Pinpoint the cell where the given text exists, returning its [x, y] midpoint coordinate. 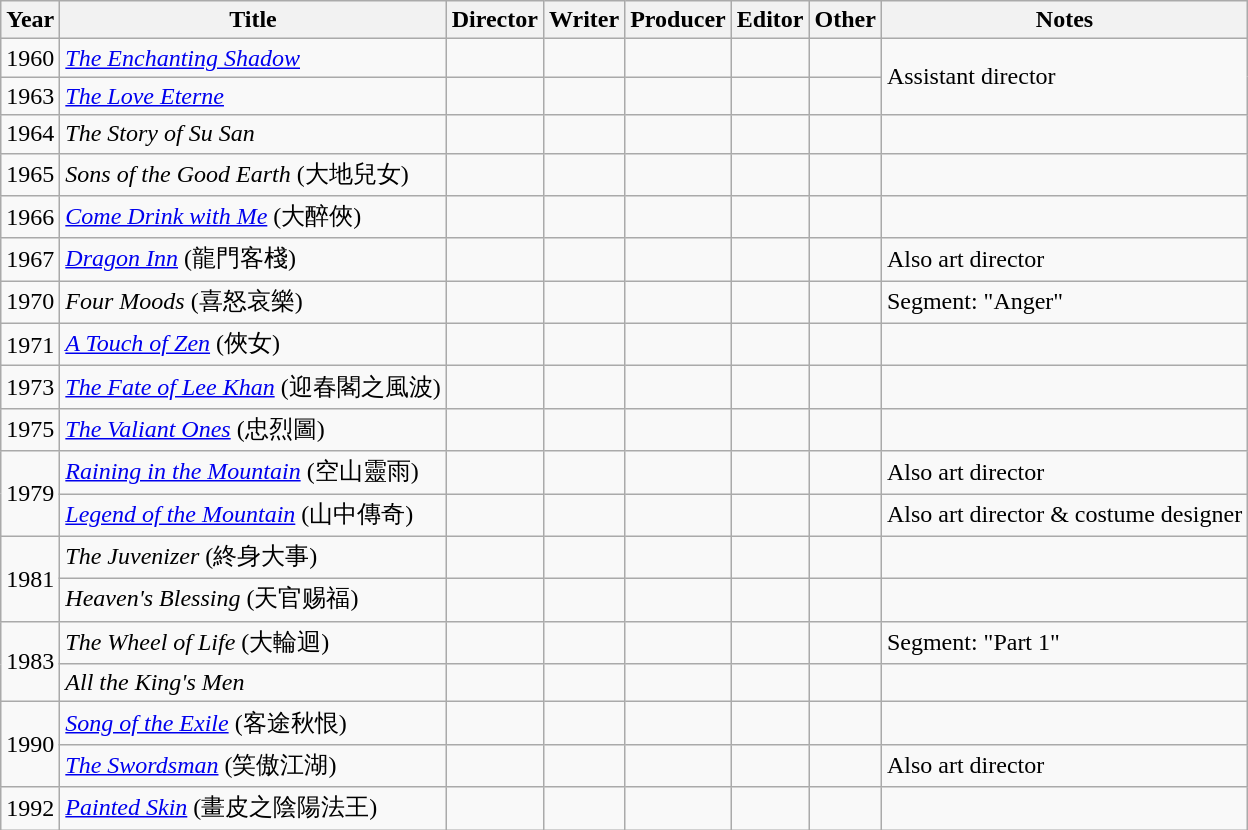
Editor [770, 20]
Dragon Inn (龍門客棧) [253, 260]
Legend of the Mountain (山中傳奇) [253, 516]
Director [494, 20]
Heaven's Blessing (天官赐福) [253, 600]
Segment: "Part 1" [1064, 642]
1971 [30, 344]
Also art director & costume designer [1064, 516]
The Fate of Lee Khan (迎春閣之風波) [253, 388]
Segment: "Anger" [1064, 302]
The Swordsman (笑傲江湖) [253, 766]
The Wheel of Life (大輪迴) [253, 642]
Other [845, 20]
1966 [30, 218]
1981 [30, 578]
The Love Eterne [253, 96]
1970 [30, 302]
Four Moods (喜怒哀樂) [253, 302]
1965 [30, 174]
Title [253, 20]
Painted Skin (畫皮之陰陽法王) [253, 808]
1960 [30, 58]
Sons of the Good Earth (大地兒女) [253, 174]
1992 [30, 808]
The Story of Su San [253, 134]
Assistant director [1064, 77]
1964 [30, 134]
A Touch of Zen (俠女) [253, 344]
Producer [678, 20]
1975 [30, 430]
1979 [30, 494]
Come Drink with Me (大醉俠) [253, 218]
Raining in the Mountain (空山靈雨) [253, 472]
The Valiant Ones (忠烈圖) [253, 430]
1983 [30, 662]
Song of the Exile (客途秋恨) [253, 724]
Writer [584, 20]
Notes [1064, 20]
All the King's Men [253, 683]
The Enchanting Shadow [253, 58]
1963 [30, 96]
1990 [30, 744]
1967 [30, 260]
The Juvenizer (終身大事) [253, 558]
Year [30, 20]
1973 [30, 388]
